Identify which cell holds the provided text, then report its [x, y] central coordinate. 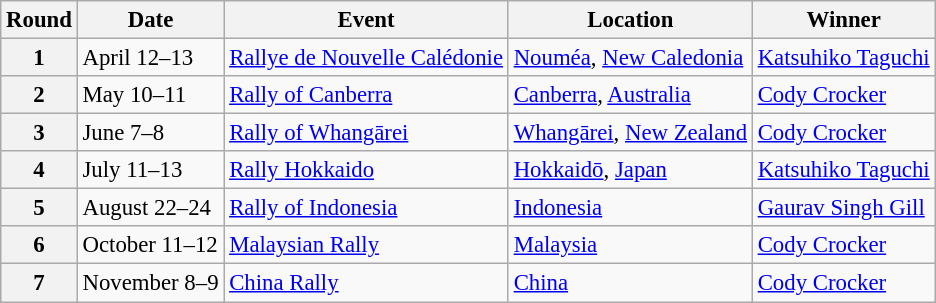
Winner [844, 20]
Indonesia [630, 208]
4 [39, 170]
May 10–11 [150, 95]
3 [39, 133]
August 22–24 [150, 208]
Event [366, 20]
6 [39, 245]
Round [39, 20]
November 8–9 [150, 283]
October 11–12 [150, 245]
2 [39, 95]
Gaurav Singh Gill [844, 208]
China [630, 283]
Date [150, 20]
Rallye de Nouvelle Calédonie [366, 58]
Malaysia [630, 245]
Rally of Indonesia [366, 208]
Malaysian Rally [366, 245]
Hokkaidō, Japan [630, 170]
June 7–8 [150, 133]
1 [39, 58]
July 11–13 [150, 170]
7 [39, 283]
Nouméa, New Caledonia [630, 58]
Whangārei, New Zealand [630, 133]
Rally of Canberra [366, 95]
April 12–13 [150, 58]
Rally Hokkaido [366, 170]
5 [39, 208]
Canberra, Australia [630, 95]
Rally of Whangārei [366, 133]
Location [630, 20]
China Rally [366, 283]
